From the cell containing the given text, extract its center point as [X, Y] coordinate. 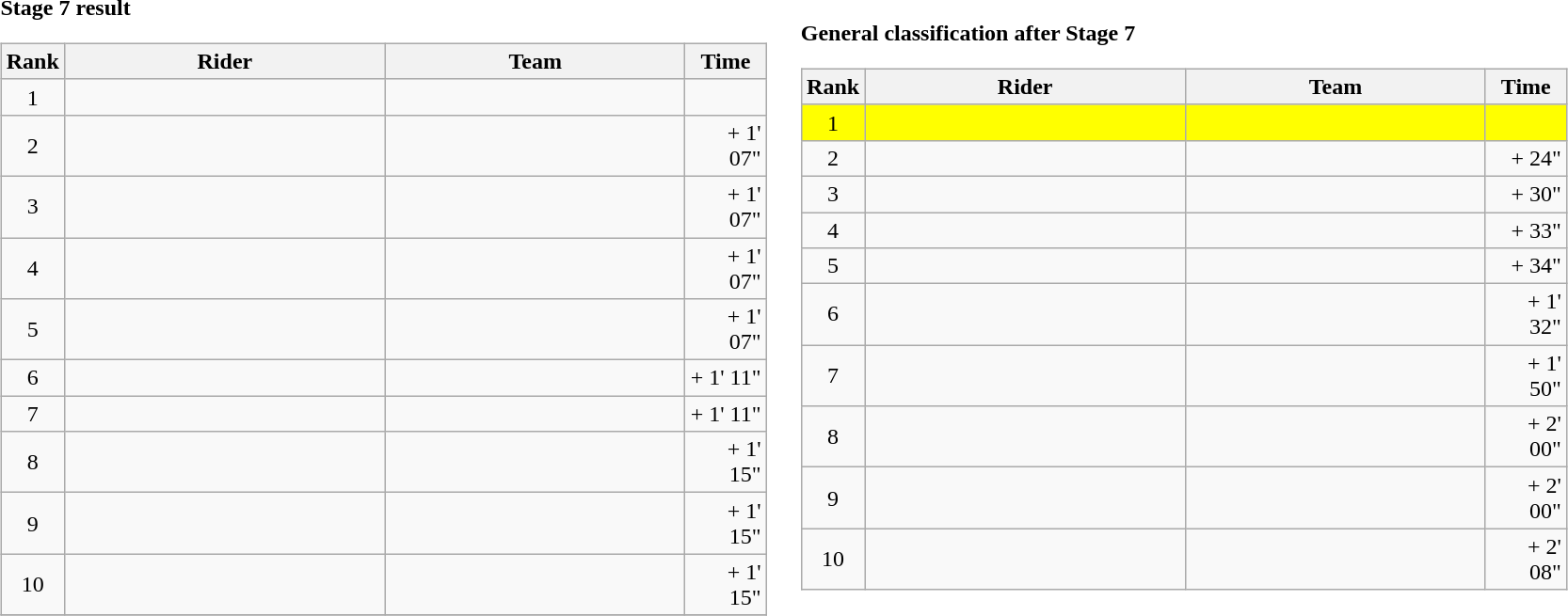
+ 2' 08" [1526, 559]
+ 34" [1526, 266]
+ 1' 32" [1526, 314]
+ 24" [1526, 158]
+ 1' 50" [1526, 376]
+ 33" [1526, 230]
+ 30" [1526, 194]
